Search for the cell housing the specified text and yield its [x, y] center coordinate. 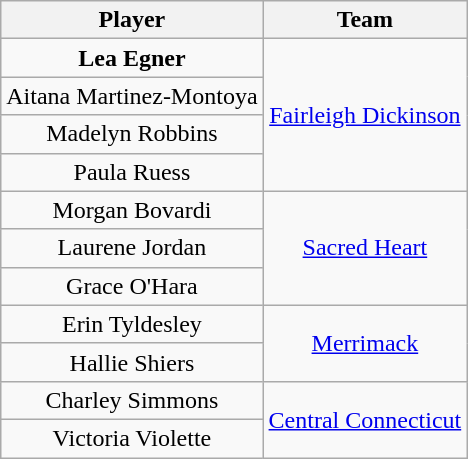
Merrimack [365, 343]
Laurene Jordan [132, 248]
Hallie Shiers [132, 362]
Aitana Martinez-Montoya [132, 96]
Lea Egner [132, 58]
Morgan Bovardi [132, 210]
Team [365, 20]
Grace O'Hara [132, 286]
Erin Tyldesley [132, 324]
Player [132, 20]
Fairleigh Dickinson [365, 115]
Sacred Heart [365, 248]
Central Connecticut [365, 419]
Paula Ruess [132, 172]
Madelyn Robbins [132, 134]
Victoria Violette [132, 438]
Charley Simmons [132, 400]
